Extract the (X, Y) coordinate from the center of the cell holding the provided text.  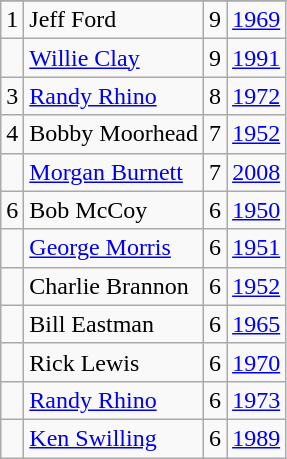
1970 (256, 362)
Rick Lewis (114, 362)
Willie Clay (114, 58)
Bob McCoy (114, 210)
Jeff Ford (114, 20)
1991 (256, 58)
1989 (256, 438)
George Morris (114, 248)
2008 (256, 172)
4 (12, 134)
1973 (256, 400)
1 (12, 20)
1972 (256, 96)
Bobby Moorhead (114, 134)
Ken Swilling (114, 438)
Bill Eastman (114, 324)
1951 (256, 248)
Morgan Burnett (114, 172)
8 (216, 96)
1950 (256, 210)
Charlie Brannon (114, 286)
1965 (256, 324)
1969 (256, 20)
3 (12, 96)
